Output the [x, y] coordinate of the center of the cell containing the given text.  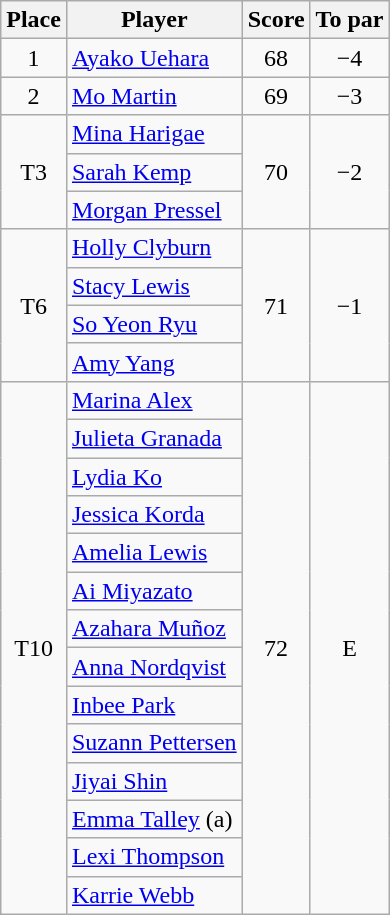
Player [154, 20]
Amy Yang [154, 362]
E [350, 648]
Morgan Pressel [154, 210]
−1 [350, 305]
Stacy Lewis [154, 286]
71 [276, 305]
Emma Talley (a) [154, 819]
To par [350, 20]
Inbee Park [154, 705]
2 [34, 96]
So Yeon Ryu [154, 324]
Lydia Ko [154, 477]
Mo Martin [154, 96]
Karrie Webb [154, 895]
Jiyai Shin [154, 781]
Lexi Thompson [154, 857]
1 [34, 58]
−3 [350, 96]
Azahara Muñoz [154, 629]
70 [276, 172]
Jessica Korda [154, 515]
−4 [350, 58]
Amelia Lewis [154, 553]
Mina Harigae [154, 134]
Julieta Granada [154, 438]
Suzann Pettersen [154, 743]
72 [276, 648]
Anna Nordqvist [154, 667]
Ai Miyazato [154, 591]
69 [276, 96]
Ayako Uehara [154, 58]
T10 [34, 648]
T6 [34, 305]
Marina Alex [154, 400]
Holly Clyburn [154, 248]
−2 [350, 172]
Score [276, 20]
68 [276, 58]
Place [34, 20]
Sarah Kemp [154, 172]
T3 [34, 172]
